Locate the cell with the specified text and output its (x, y) center coordinate. 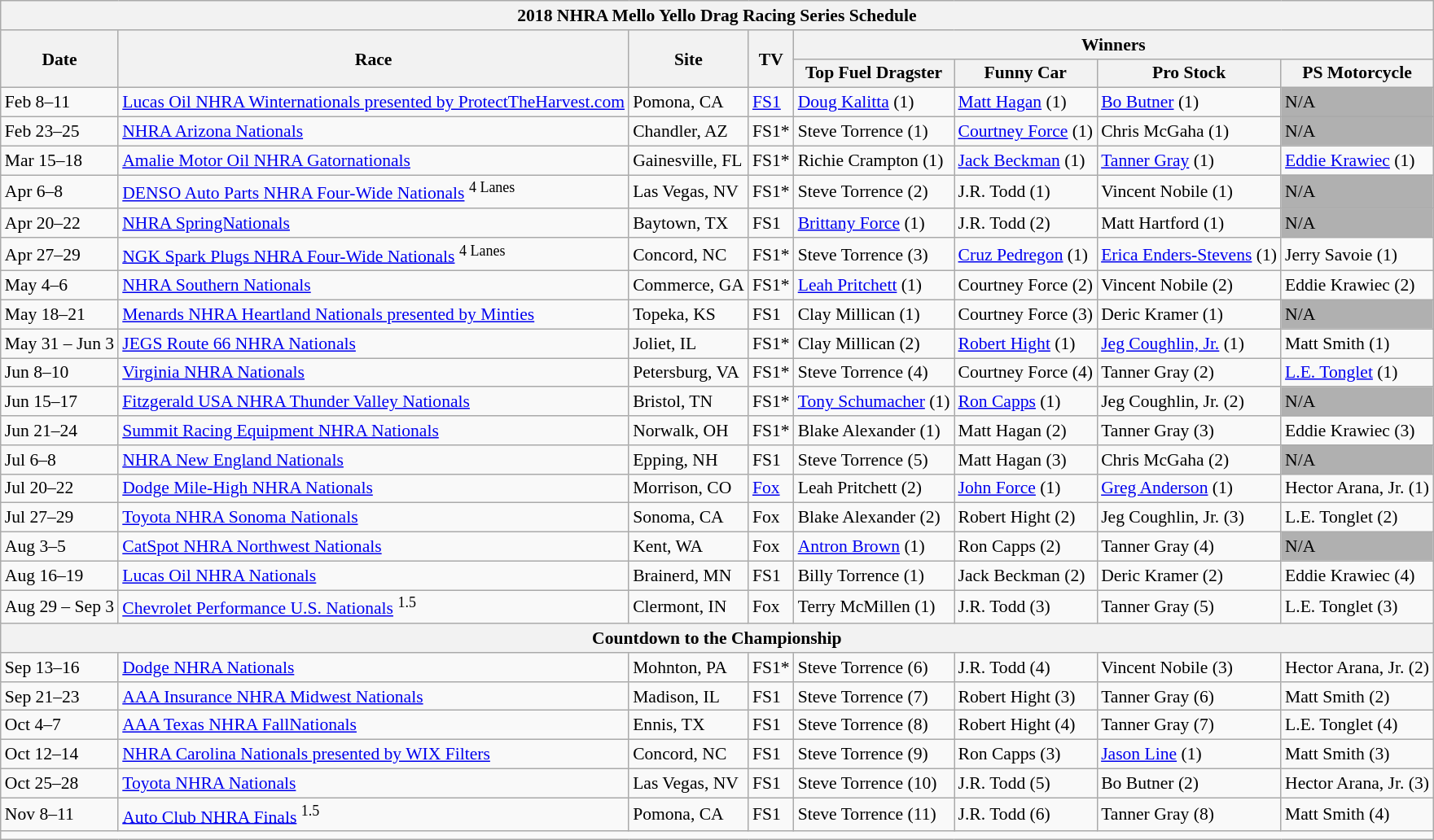
CatSpot NHRA Northwest Nationals (373, 547)
Richie Crampton (1) (875, 160)
Feb 8–11 (59, 103)
Jul 6–8 (59, 460)
Robert Hight (3) (1026, 697)
Bristol, TN (689, 402)
Robert Hight (1) (1026, 343)
Steve Torrence (7) (875, 697)
Winners (1114, 45)
Joliet, IL (689, 343)
Virginia NHRA Nationals (373, 373)
DENSO Auto Parts NHRA Four-Wide Nationals 4 Lanes (373, 192)
Aug 16–19 (59, 575)
Matt Hartford (1) (1189, 223)
Commerce, GA (689, 286)
Aug 29 – Sep 3 (59, 607)
Eddie Krawiec (2) (1357, 286)
JEGS Route 66 NHRA Nationals (373, 343)
Tanner Gray (1) (1189, 160)
Steve Torrence (6) (875, 667)
Tanner Gray (6) (1189, 697)
Matt Hagan (3) (1026, 460)
Jeg Coughlin, Jr. (1) (1189, 343)
Ennis, TX (689, 725)
Auto Club NHRA Finals 1.5 (373, 814)
Jason Line (1) (1189, 755)
Chevrolet Performance U.S. Nationals 1.5 (373, 607)
Top Fuel Dragster (875, 73)
NHRA New England Nationals (373, 460)
Oct 4–7 (59, 725)
Mohnton, PA (689, 667)
Steve Torrence (8) (875, 725)
Apr 27–29 (59, 254)
Courtney Force (2) (1026, 286)
Mar 15–18 (59, 160)
J.R. Todd (3) (1026, 607)
Matt Hagan (2) (1026, 431)
Jerry Savoie (1) (1357, 254)
Clermont, IN (689, 607)
Countdown to the Championship (717, 638)
NHRA SpringNationals (373, 223)
Deric Kramer (2) (1189, 575)
Tony Schumacher (1) (875, 402)
Jeg Coughlin, Jr. (2) (1189, 402)
Antron Brown (1) (875, 547)
Steve Torrence (10) (875, 783)
Oct 12–14 (59, 755)
Blake Alexander (1) (875, 431)
Greg Anderson (1) (1189, 489)
May 4–6 (59, 286)
Morrison, CO (689, 489)
Clay Millican (2) (875, 343)
Steve Torrence (5) (875, 460)
Hector Arana, Jr. (1) (1357, 489)
Funny Car (1026, 73)
Matt Smith (3) (1357, 755)
2018 NHRA Mello Yello Drag Racing Series Schedule (717, 15)
Gainesville, FL (689, 160)
Brainerd, MN (689, 575)
J.R. Todd (5) (1026, 783)
Matt Smith (4) (1357, 814)
Steve Torrence (4) (875, 373)
Eddie Krawiec (3) (1357, 431)
Date (59, 59)
Norwalk, OH (689, 431)
Fitzgerald USA NHRA Thunder Valley Nationals (373, 402)
Blake Alexander (2) (875, 518)
L.E. Tonglet (3) (1357, 607)
Eddie Krawiec (4) (1357, 575)
NHRA Southern Nationals (373, 286)
Ron Capps (1) (1026, 402)
L.E. Tonglet (2) (1357, 518)
Terry McMillen (1) (875, 607)
May 18–21 (59, 315)
PS Motorcycle (1357, 73)
Aug 3–5 (59, 547)
Apr 20–22 (59, 223)
Petersburg, VA (689, 373)
Jul 27–29 (59, 518)
Matt Smith (2) (1357, 697)
Cruz Pedregon (1) (1026, 254)
Jack Beckman (1) (1026, 160)
Summit Racing Equipment NHRA Nationals (373, 431)
J.R. Todd (1) (1026, 192)
Menards NHRA Heartland Nationals presented by Minties (373, 315)
Chris McGaha (1) (1189, 132)
Vincent Nobile (1) (1189, 192)
Matt Smith (1) (1357, 343)
Steve Torrence (11) (875, 814)
Clay Millican (1) (875, 315)
Hector Arana, Jr. (2) (1357, 667)
Tanner Gray (8) (1189, 814)
Brittany Force (1) (875, 223)
Kent, WA (689, 547)
Erica Enders-Stevens (1) (1189, 254)
Tanner Gray (5) (1189, 607)
Robert Hight (2) (1026, 518)
Tanner Gray (3) (1189, 431)
Feb 23–25 (59, 132)
J.R. Todd (4) (1026, 667)
Doug Kalitta (1) (875, 103)
NHRA Carolina Nationals presented by WIX Filters (373, 755)
Baytown, TX (689, 223)
Tanner Gray (4) (1189, 547)
Bo Butner (1) (1189, 103)
Steve Torrence (2) (875, 192)
Lucas Oil NHRA Nationals (373, 575)
NHRA Arizona Nationals (373, 132)
Jeg Coughlin, Jr. (3) (1189, 518)
Billy Torrence (1) (875, 575)
Race (373, 59)
Topeka, KS (689, 315)
J.R. Todd (6) (1026, 814)
Tanner Gray (7) (1189, 725)
Jun 8–10 (59, 373)
Epping, NH (689, 460)
Dodge NHRA Nationals (373, 667)
Courtney Force (4) (1026, 373)
Bo Butner (2) (1189, 783)
Vincent Nobile (2) (1189, 286)
Sonoma, CA (689, 518)
L.E. Tonglet (4) (1357, 725)
Nov 8–11 (59, 814)
Site (689, 59)
Robert Hight (4) (1026, 725)
Jun 15–17 (59, 402)
Deric Kramer (1) (1189, 315)
L.E. Tonglet (1) (1357, 373)
Madison, IL (689, 697)
Chandler, AZ (689, 132)
Jack Beckman (2) (1026, 575)
Pro Stock (1189, 73)
Chris McGaha (2) (1189, 460)
Eddie Krawiec (1) (1357, 160)
Apr 6–8 (59, 192)
Steve Torrence (3) (875, 254)
TV (771, 59)
Ron Capps (3) (1026, 755)
Toyota NHRA Sonoma Nationals (373, 518)
May 31 – Jun 3 (59, 343)
Courtney Force (1) (1026, 132)
Ron Capps (2) (1026, 547)
Courtney Force (3) (1026, 315)
Hector Arana, Jr. (3) (1357, 783)
Leah Pritchett (2) (875, 489)
Lucas Oil NHRA Winternationals presented by ProtectTheHarvest.com (373, 103)
Sep 21–23 (59, 697)
Oct 25–28 (59, 783)
Sep 13–16 (59, 667)
Vincent Nobile (3) (1189, 667)
Tanner Gray (2) (1189, 373)
NGK Spark Plugs NHRA Four-Wide Nationals 4 Lanes (373, 254)
Toyota NHRA Nationals (373, 783)
Steve Torrence (9) (875, 755)
Matt Hagan (1) (1026, 103)
Amalie Motor Oil NHRA Gatornationals (373, 160)
J.R. Todd (2) (1026, 223)
Steve Torrence (1) (875, 132)
Leah Pritchett (1) (875, 286)
AAA Texas NHRA FallNationals (373, 725)
Jun 21–24 (59, 431)
John Force (1) (1026, 489)
AAA Insurance NHRA Midwest Nationals (373, 697)
Jul 20–22 (59, 489)
Dodge Mile-High NHRA Nationals (373, 489)
